Scan for the cell matching the given text and deliver its (X, Y) coordinate at center. 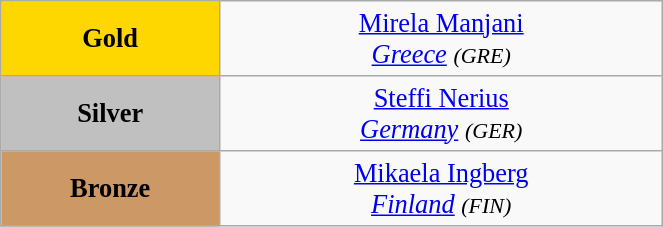
Mikaela IngbergFinland (FIN) (442, 188)
Mirela ManjaniGreece (GRE) (442, 38)
Gold (110, 38)
Bronze (110, 188)
Steffi NeriusGermany (GER) (442, 112)
Silver (110, 112)
